From the cell containing the given text, extract its center point as (X, Y) coordinate. 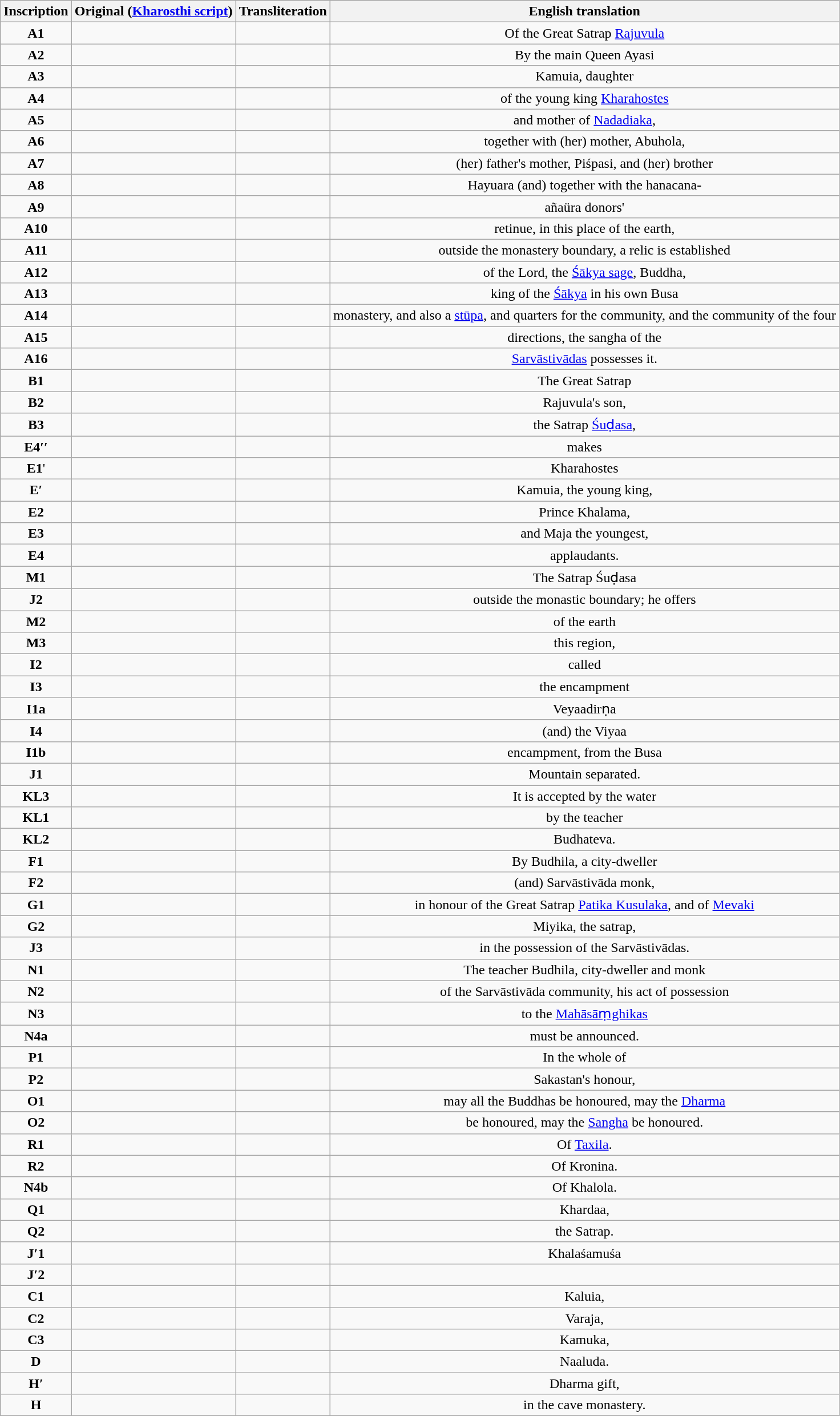
retinue, in this place of the earth, (584, 228)
The Great Satrap (584, 381)
Of Taxila. (584, 1144)
Original (Kharosthi script) (154, 11)
H′ (36, 1383)
F1 (36, 861)
A5 (36, 120)
Sarvāstivādas possesses it. (584, 359)
Inscription (36, 11)
M2 (36, 622)
C1 (36, 1296)
C3 (36, 1340)
By the main Queen Ayasi (584, 55)
of the Sarvāstivāda community, his act of possession (584, 991)
Sakastan's honour, (584, 1079)
O1 (36, 1101)
A9 (36, 207)
The teacher Budhila, city-dweller and monk (584, 970)
D (36, 1362)
KL1 (36, 818)
(her) father's mother, Piśpasi, and (her) brother (584, 163)
By Budhila, a city-dweller (584, 861)
of the young king Kharahostes (584, 98)
the Satrap Śuḍasa, (584, 425)
B2 (36, 402)
A10 (36, 228)
I3 (36, 687)
Kharahostes (584, 469)
A6 (36, 142)
KL2 (36, 840)
E2 (36, 512)
G1 (36, 905)
I4 (36, 731)
Q2 (36, 1231)
A7 (36, 163)
Kaluia, (584, 1296)
N3 (36, 1014)
Khalaśamuśa (584, 1253)
Kamuka, (584, 1340)
to the Mahāsāṃghikas (584, 1014)
A4 (36, 98)
outside the monastery boundary, a relic is established (584, 250)
A8 (36, 185)
A14 (36, 316)
Rajuvula's son, (584, 402)
B3 (36, 425)
Of the Great Satrap Rajuvula (584, 33)
Khardaa, (584, 1209)
Of Kronina. (584, 1166)
and Maja the youngest, (584, 534)
makes (584, 447)
M3 (36, 643)
A1 (36, 33)
B1 (36, 381)
J′2 (36, 1274)
in the cave monastery. (584, 1405)
Of Khalola. (584, 1188)
of the Lord, the Śākya sage, Buddha, (584, 272)
be honoured, may the Sangha be honoured. (584, 1123)
outside the monastic boundary; he offers (584, 599)
A16 (36, 359)
Kamuia, the young king, (584, 490)
G2 (36, 926)
king of the Śākya in his own Busa (584, 294)
(and) the Viyaa (584, 731)
monastery, and also a stūpa, and quarters for the community, and the community of the four (584, 316)
P1 (36, 1058)
Kamuia, daughter (584, 76)
E3 (36, 534)
together with (her) mother, Abuhola, (584, 142)
N4a (36, 1036)
Naaluda. (584, 1362)
J′1 (36, 1253)
and mother of Nadadiaka, (584, 120)
N2 (36, 991)
E1' (36, 469)
Prince Khalama, (584, 512)
the Satrap. (584, 1231)
R2 (36, 1166)
Veyaadirṇa (584, 709)
Mountain separated. (584, 774)
O2 (36, 1123)
Transliteration (283, 11)
Budhateva. (584, 840)
Miyika, the satrap, (584, 926)
the encampment (584, 687)
Dharma gift, (584, 1383)
I2 (36, 665)
A12 (36, 272)
A11 (36, 250)
KL3 (36, 796)
A2 (36, 55)
must be announced. (584, 1036)
J3 (36, 948)
Hayuara (and) together with the hanacana- (584, 185)
English translation (584, 11)
The Satrap Śuḍasa (584, 578)
M1 (36, 578)
In the whole of (584, 1058)
in the possession of the Sarvāstivādas. (584, 948)
Q1 (36, 1209)
A15 (36, 337)
Varaja, (584, 1318)
añaüra donors' (584, 207)
N4b (36, 1188)
directions, the sangha of the (584, 337)
encampment, from the Busa (584, 752)
E4′′ (36, 447)
E4 (36, 555)
C2 (36, 1318)
applaudants. (584, 555)
N1 (36, 970)
J2 (36, 599)
(and) Sarvāstivāda monk, (584, 883)
R1 (36, 1144)
I1b (36, 752)
F2 (36, 883)
A3 (36, 76)
by the teacher (584, 818)
A13 (36, 294)
in honour of the Great Satrap Patika Kusulaka, and of Mevaki (584, 905)
of the earth (584, 622)
It is accepted by the water (584, 796)
called (584, 665)
P2 (36, 1079)
I1a (36, 709)
J1 (36, 774)
may all the Buddhas be honoured, may the Dharma (584, 1101)
this region, (584, 643)
E′ (36, 490)
H (36, 1405)
